For the text-containing cell, return its midpoint in (X, Y) coordinate format. 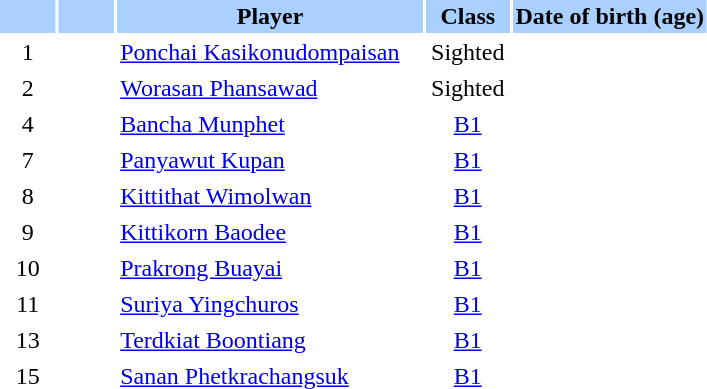
Suriya Yingchuros (270, 304)
Class (468, 16)
7 (28, 160)
Prakrong Buayai (270, 268)
Terdkiat Boontiang (270, 340)
9 (28, 232)
10 (28, 268)
8 (28, 196)
2 (28, 88)
Player (270, 16)
13 (28, 340)
Panyawut Kupan (270, 160)
Worasan Phansawad (270, 88)
Ponchai Kasikonudompaisan (270, 52)
Kittithat Wimolwan (270, 196)
Date of birth (age) (610, 16)
4 (28, 124)
11 (28, 304)
Bancha Munphet (270, 124)
1 (28, 52)
Kittikorn Baodee (270, 232)
